Provide the (x, y) coordinate of the cell's center where the given text is located.  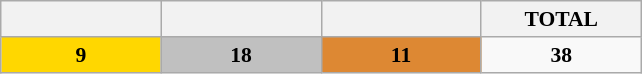
TOTAL (561, 19)
38 (561, 55)
18 (241, 55)
11 (401, 55)
9 (81, 55)
